Output the (X, Y) coordinate of the center of the cell containing the given text.  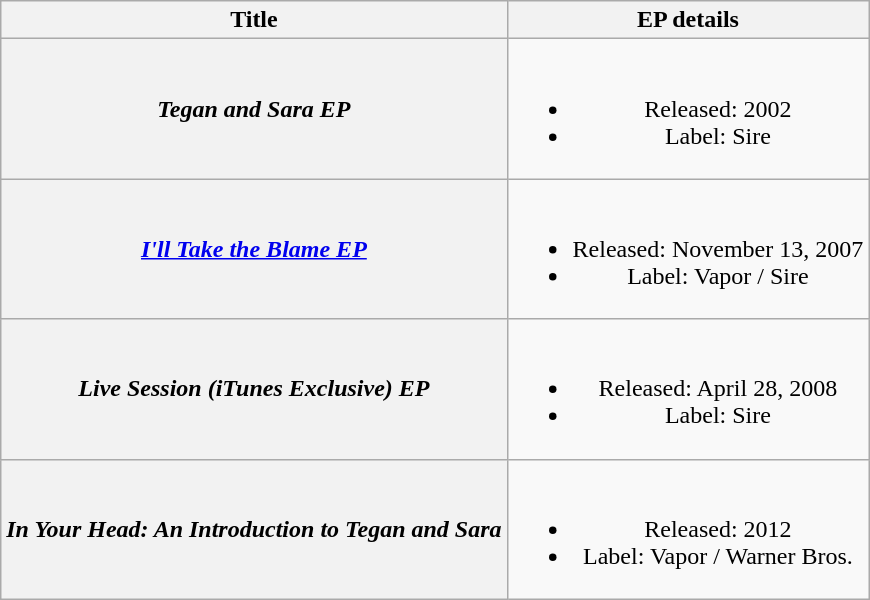
Released: November 13, 2007Label: Vapor / Sire (688, 249)
EP details (688, 20)
I'll Take the Blame EP (254, 249)
Tegan and Sara EP (254, 109)
Live Session (iTunes Exclusive) EP (254, 389)
Released: April 28, 2008Label: Sire (688, 389)
Released: 2012Label: Vapor / Warner Bros. (688, 529)
Title (254, 20)
In Your Head: An Introduction to Tegan and Sara (254, 529)
Released: 2002Label: Sire (688, 109)
